Capture the cell that displays the provided text and extract its [x, y] central coordinate. 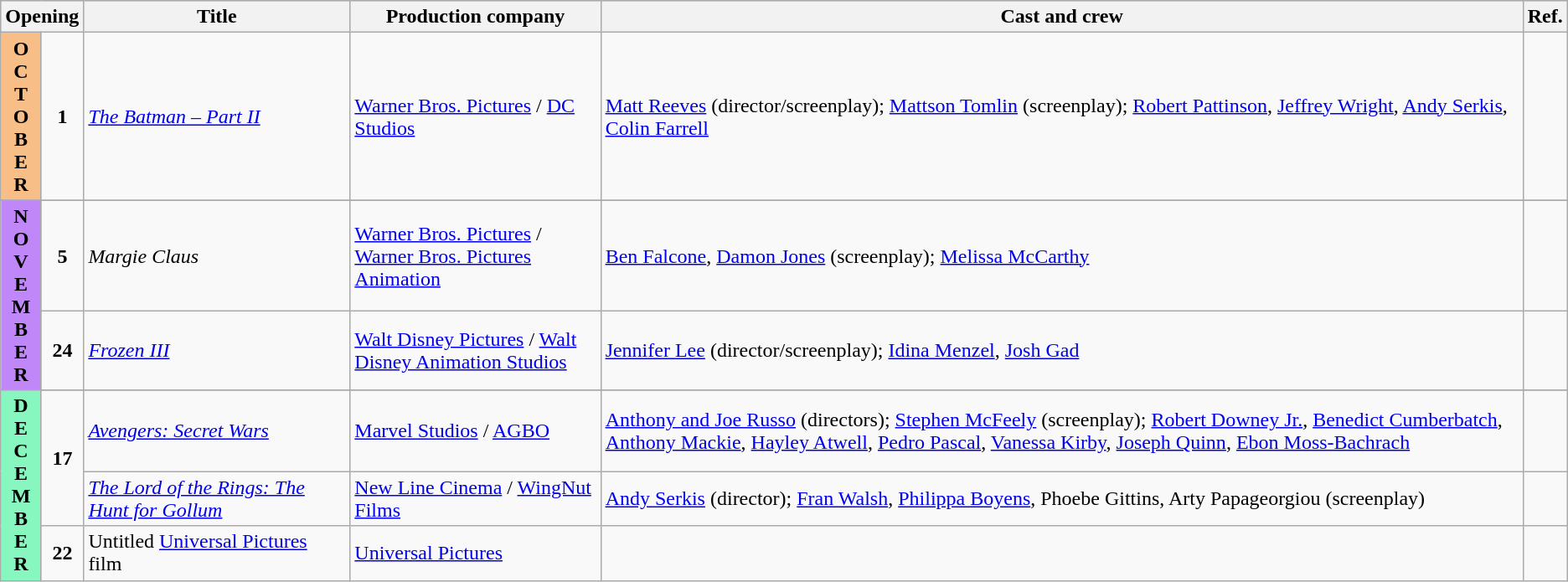
DECEMBER [22, 486]
The Lord of the Rings: The Hunt for Gollum [217, 499]
OCTOBER [22, 116]
5 [62, 256]
22 [62, 553]
Warner Bros. Pictures / DC Studios [476, 116]
24 [62, 351]
Warner Bros. Pictures / Warner Bros. Pictures Animation [476, 256]
Avengers: Secret Wars [217, 430]
NOVEMBER [22, 295]
The Batman – Part II [217, 116]
Ref. [1545, 17]
Title [217, 17]
Walt Disney Pictures / Walt Disney Animation Studios [476, 351]
New Line Cinema / WingNut Films [476, 499]
Untitled Universal Pictures film [217, 553]
Matt Reeves (director/screenplay); Mattson Tomlin (screenplay); Robert Pattinson, Jeffrey Wright, Andy Serkis, Colin Farrell [1062, 116]
Frozen III [217, 351]
Margie Claus [217, 256]
Ben Falcone, Damon Jones (screenplay); Melissa McCarthy [1062, 256]
Jennifer Lee (director/screenplay); Idina Menzel, Josh Gad [1062, 351]
Marvel Studios / AGBO [476, 430]
Production company [476, 17]
Opening [42, 17]
1 [62, 116]
Andy Serkis (director); Fran Walsh, Philippa Boyens, Phoebe Gittins, Arty Papageorgiou (screenplay) [1062, 499]
Cast and crew [1062, 17]
17 [62, 458]
Universal Pictures [476, 553]
